For the text-containing cell, return its midpoint in (X, Y) coordinate format. 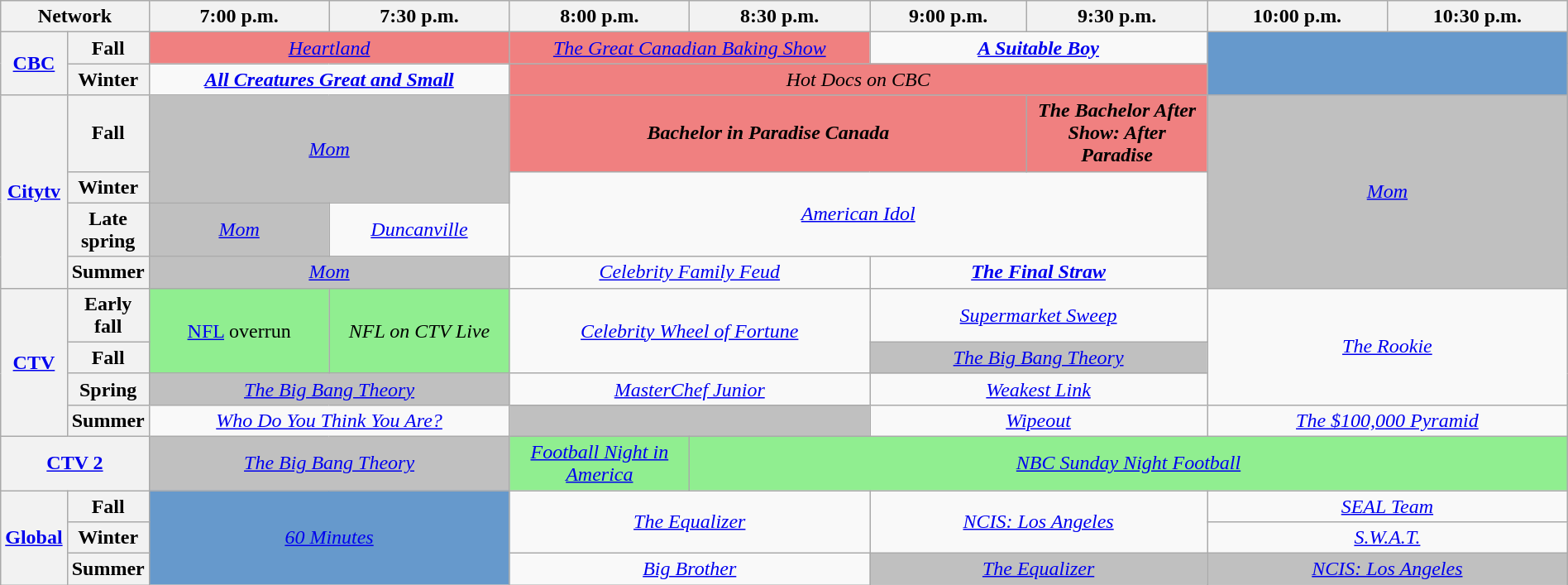
Hot Docs on CBC (858, 79)
American Idol (858, 213)
The Rookie (1388, 346)
10:00 p.m. (1298, 17)
NFL on CTV Live (419, 331)
SEAL Team (1388, 506)
Global (34, 537)
Network (74, 17)
MasterChef Junior (690, 389)
60 Minutes (329, 537)
Wipeout (1039, 420)
A Suitable Boy (1039, 48)
10:30 p.m. (1477, 17)
S.W.A.T. (1388, 538)
CBC (34, 64)
CTV 2 (74, 463)
All Creatures Great and Small (329, 79)
Early fall (108, 314)
Late spring (108, 230)
9:00 p.m. (949, 17)
The Great Canadian Baking Show (690, 48)
Heartland (329, 48)
Who Do You Think You Are? (329, 420)
Citytv (34, 192)
CTV (34, 362)
Big Brother (690, 569)
7:00 p.m. (239, 17)
9:30 p.m. (1117, 17)
Weakest Link (1039, 389)
8:00 p.m. (600, 17)
Duncanville (419, 230)
Celebrity Family Feud (690, 272)
Bachelor in Paradise Canada (768, 133)
The Final Straw (1039, 272)
Football Night in America (600, 463)
7:30 p.m. (419, 17)
8:30 p.m. (780, 17)
Supermarket Sweep (1039, 314)
NFL overrun (239, 331)
The Bachelor After Show: After Paradise (1117, 133)
NBC Sunday Night Football (1128, 463)
Spring (108, 389)
The $100,000 Pyramid (1388, 420)
Celebrity Wheel of Fortune (690, 331)
